Output the (X, Y) coordinate of the center of the cell containing the given text.  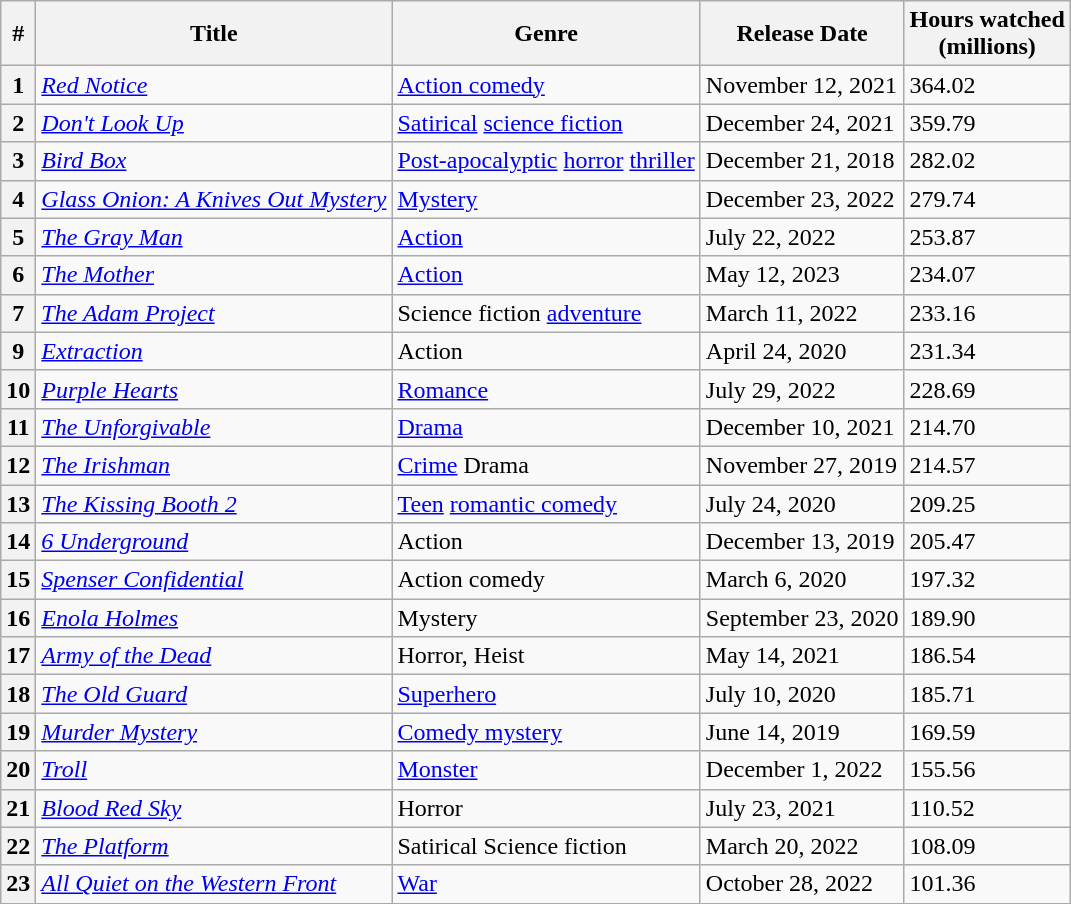
186.54 (987, 656)
21 (18, 808)
October 28, 2022 (802, 884)
214.57 (987, 465)
July 29, 2022 (802, 389)
231.34 (987, 351)
364.02 (987, 85)
2 (18, 123)
Glass Onion: A Knives Out Mystery (214, 199)
July 10, 2020 (802, 694)
233.16 (987, 313)
7 (18, 313)
The Unforgivable (214, 427)
March 20, 2022 (802, 846)
The Adam Project (214, 313)
209.25 (987, 503)
Troll (214, 770)
Extraction (214, 351)
23 (18, 884)
Hours watched(millions) (987, 34)
282.02 (987, 161)
September 23, 2020 (802, 618)
Romance (546, 389)
Purple Hearts (214, 389)
The Platform (214, 846)
19 (18, 732)
Enola Holmes (214, 618)
16 (18, 618)
Satirical Science fiction (546, 846)
11 (18, 427)
Drama (546, 427)
# (18, 34)
13 (18, 503)
279.74 (987, 199)
November 12, 2021 (802, 85)
May 12, 2023 (802, 275)
All Quiet on the Western Front (214, 884)
The Old Guard (214, 694)
Post-apocalyptic horror thriller (546, 161)
6 (18, 275)
December 23, 2022 (802, 199)
155.56 (987, 770)
22 (18, 846)
3 (18, 161)
July 23, 2021 (802, 808)
18 (18, 694)
July 22, 2022 (802, 237)
234.07 (987, 275)
4 (18, 199)
214.70 (987, 427)
101.36 (987, 884)
Horror (546, 808)
Horror, Heist (546, 656)
185.71 (987, 694)
War (546, 884)
April 24, 2020 (802, 351)
December 1, 2022 (802, 770)
December 13, 2019 (802, 542)
1 (18, 85)
Monster (546, 770)
Crime Drama (546, 465)
July 24, 2020 (802, 503)
189.90 (987, 618)
March 11, 2022 (802, 313)
14 (18, 542)
Bird Box (214, 161)
205.47 (987, 542)
228.69 (987, 389)
Teen romantic comedy (546, 503)
The Gray Man (214, 237)
Comedy mystery (546, 732)
20 (18, 770)
The Kissing Booth 2 (214, 503)
197.32 (987, 580)
15 (18, 580)
December 10, 2021 (802, 427)
9 (18, 351)
Army of the Dead (214, 656)
The Irishman (214, 465)
Spenser Confidential (214, 580)
Murder Mystery (214, 732)
12 (18, 465)
Genre (546, 34)
6 Underground (214, 542)
10 (18, 389)
Red Notice (214, 85)
Blood Red Sky (214, 808)
Don't Look Up (214, 123)
Satirical science fiction (546, 123)
December 24, 2021 (802, 123)
253.87 (987, 237)
359.79 (987, 123)
108.09 (987, 846)
December 21, 2018 (802, 161)
169.59 (987, 732)
June 14, 2019 (802, 732)
May 14, 2021 (802, 656)
17 (18, 656)
November 27, 2019 (802, 465)
Science fiction adventure (546, 313)
The Mother (214, 275)
5 (18, 237)
110.52 (987, 808)
Superhero (546, 694)
Title (214, 34)
March 6, 2020 (802, 580)
Release Date (802, 34)
